Provide the (x, y) coordinate of the cell's center where the given text is located.  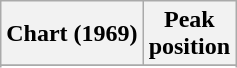
Chart (1969) (72, 34)
Peak position (189, 34)
